Return (x, y) of the center of cell containing provided text 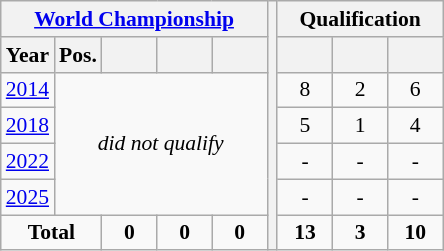
10 (416, 233)
8 (304, 90)
4 (416, 126)
Total (52, 233)
Qualification (360, 19)
2 (360, 90)
2025 (28, 197)
6 (416, 90)
3 (360, 233)
5 (304, 126)
Year (28, 55)
2018 (28, 126)
1 (360, 126)
Pos. (78, 55)
did not qualify (160, 143)
2014 (28, 90)
13 (304, 233)
World Championship (134, 19)
2022 (28, 162)
